For the text-containing cell, return its midpoint in [X, Y] coordinate format. 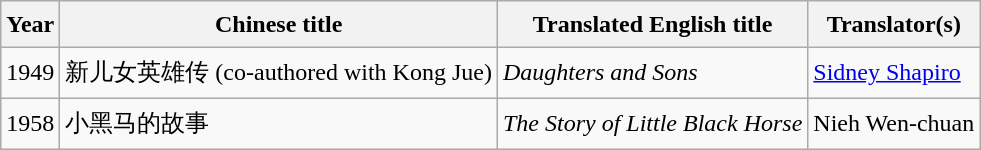
Year [30, 24]
Nieh Wen-chuan [894, 124]
Translator(s) [894, 24]
1958 [30, 124]
Translated English title [652, 24]
The Story of Little Black Horse [652, 124]
Chinese title [279, 24]
Sidney Shapiro [894, 72]
小黑马的故事 [279, 124]
Daughters and Sons [652, 72]
1949 [30, 72]
新儿女英雄传 (co-authored with Kong Jue) [279, 72]
